Extract the [x, y] coordinate from the center of the cell holding the provided text.  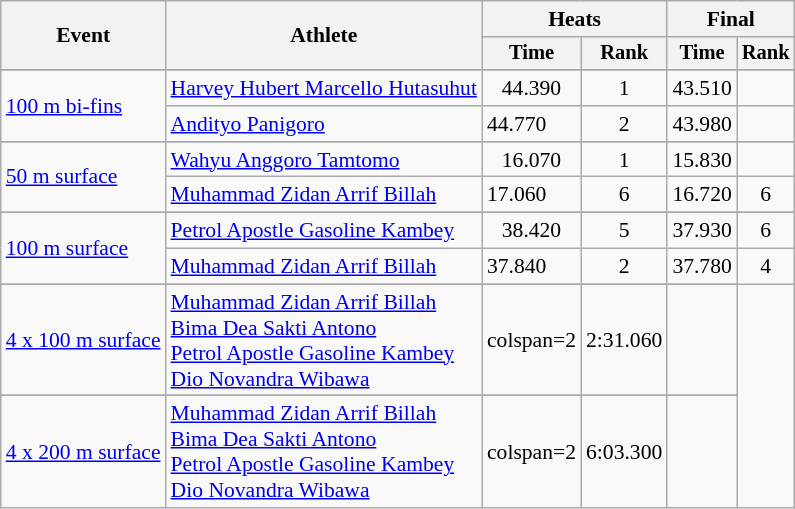
4 x 200 m surface [84, 452]
5 [624, 231]
100 m surface [84, 248]
43.510 [702, 88]
100 m bi-fins [84, 106]
2:31.060 [624, 340]
Final [730, 19]
37.840 [532, 267]
6:03.300 [624, 452]
Andityo Panigoro [324, 124]
37.780 [702, 267]
16.720 [702, 195]
44.390 [532, 88]
4 x 100 m surface [84, 340]
Event [84, 36]
Heats [574, 19]
38.420 [532, 231]
Wahyu Anggoro Tamtomo [324, 160]
50 m surface [84, 178]
44.770 [532, 124]
Athlete [324, 36]
43.980 [702, 124]
15.830 [702, 160]
Harvey Hubert Marcello Hutasuhut [324, 88]
17.060 [532, 195]
16.070 [532, 160]
37.930 [702, 231]
Petrol Apostle Gasoline Kambey [324, 231]
4 [766, 267]
